From the cell containing the given text, extract its center point as (x, y) coordinate. 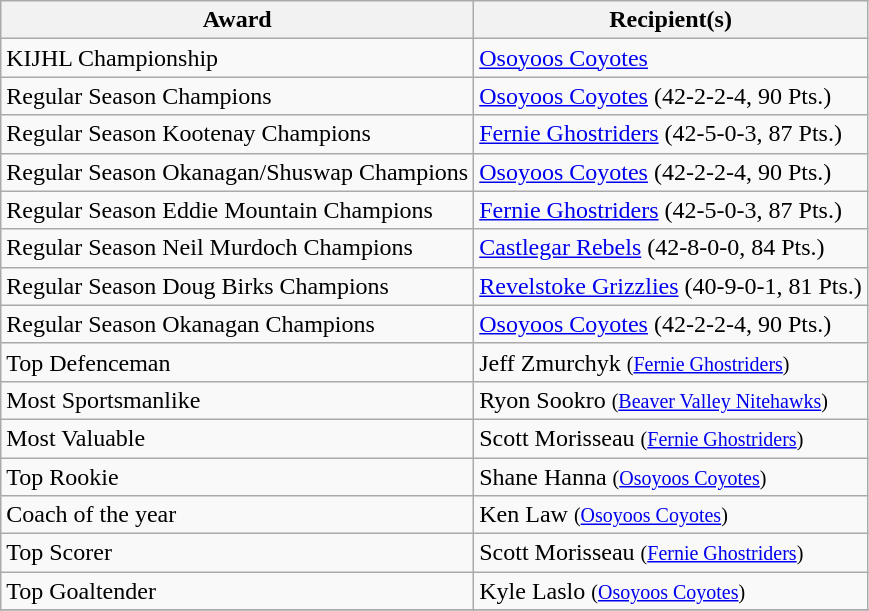
Coach of the year (238, 515)
Jeff Zmurchyk (Fernie Ghostriders) (671, 362)
Top Goaltender (238, 591)
Ken Law (Osoyoos Coyotes) (671, 515)
Shane Hanna (Osoyoos Coyotes) (671, 477)
Top Defenceman (238, 362)
Revelstoke Grizzlies (40-9-0-1, 81 Pts.) (671, 286)
Regular Season Eddie Mountain Champions (238, 210)
Regular Season Kootenay Champions (238, 134)
Regular Season Okanagan Champions (238, 324)
Top Rookie (238, 477)
Kyle Laslo (Osoyoos Coyotes) (671, 591)
Osoyoos Coyotes (671, 58)
Ryon Sookro (Beaver Valley Nitehawks) (671, 400)
Most Valuable (238, 438)
Regular Season Okanagan/Shuswap Champions (238, 172)
Award (238, 20)
Regular Season Doug Birks Champions (238, 286)
Castlegar Rebels (42-8-0-0, 84 Pts.) (671, 248)
Top Scorer (238, 553)
Most Sportsmanlike (238, 400)
KIJHL Championship (238, 58)
Regular Season Neil Murdoch Champions (238, 248)
Recipient(s) (671, 20)
Regular Season Champions (238, 96)
